Find where the given text appears and provide that cell's center as (x, y) coordinate. 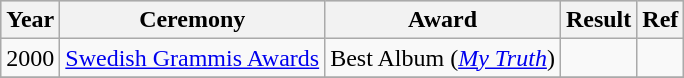
Year (30, 20)
Ceremony (192, 20)
2000 (30, 58)
Result (598, 20)
Ref (660, 20)
Award (443, 20)
Best Album (My Truth) (443, 58)
Swedish Grammis Awards (192, 58)
